From the cell containing the given text, extract its center point as (x, y) coordinate. 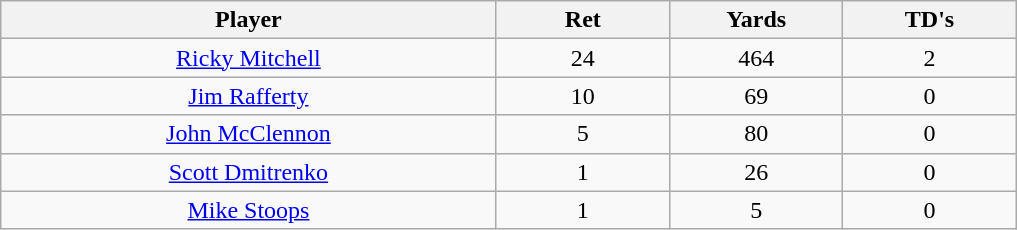
Ret (582, 20)
80 (756, 134)
2 (930, 58)
Ricky Mitchell (248, 58)
Yards (756, 20)
69 (756, 96)
John McClennon (248, 134)
Scott Dmitrenko (248, 172)
Jim Rafferty (248, 96)
Mike Stoops (248, 210)
464 (756, 58)
Player (248, 20)
24 (582, 58)
26 (756, 172)
10 (582, 96)
TD's (930, 20)
